Return the [X, Y] coordinate for the center point of the cell that contains the specified text.  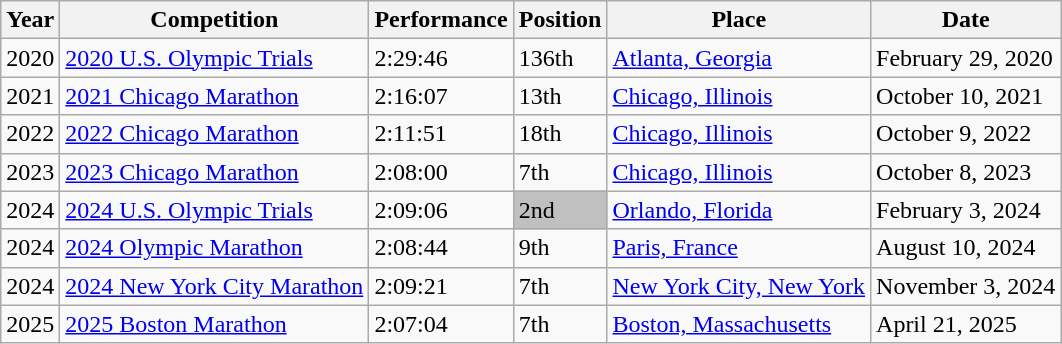
February 29, 2020 [966, 58]
2:08:00 [441, 172]
2:16:07 [441, 96]
2020 [30, 58]
Performance [441, 20]
Paris, France [739, 248]
2022 [30, 134]
2021 [30, 96]
2024 New York City Marathon [214, 286]
2:29:46 [441, 58]
18th [560, 134]
New York City, New York [739, 286]
2:07:04 [441, 324]
November 3, 2024 [966, 286]
2024 U.S. Olympic Trials [214, 210]
2:09:06 [441, 210]
2:11:51 [441, 134]
9th [560, 248]
Date [966, 20]
Position [560, 20]
2025 [30, 324]
October 8, 2023 [966, 172]
2:08:44 [441, 248]
Competition [214, 20]
2:09:21 [441, 286]
Year [30, 20]
2nd [560, 210]
2025 Boston Marathon [214, 324]
February 3, 2024 [966, 210]
April 21, 2025 [966, 324]
2024 Olympic Marathon [214, 248]
2022 Chicago Marathon [214, 134]
Atlanta, Georgia [739, 58]
136th [560, 58]
October 9, 2022 [966, 134]
October 10, 2021 [966, 96]
2021 Chicago Marathon [214, 96]
2023 [30, 172]
2023 Chicago Marathon [214, 172]
Orlando, Florida [739, 210]
Boston, Massachusetts [739, 324]
Place [739, 20]
August 10, 2024 [966, 248]
2020 U.S. Olympic Trials [214, 58]
13th [560, 96]
